From the cell containing the given text, extract its center point as (X, Y) coordinate. 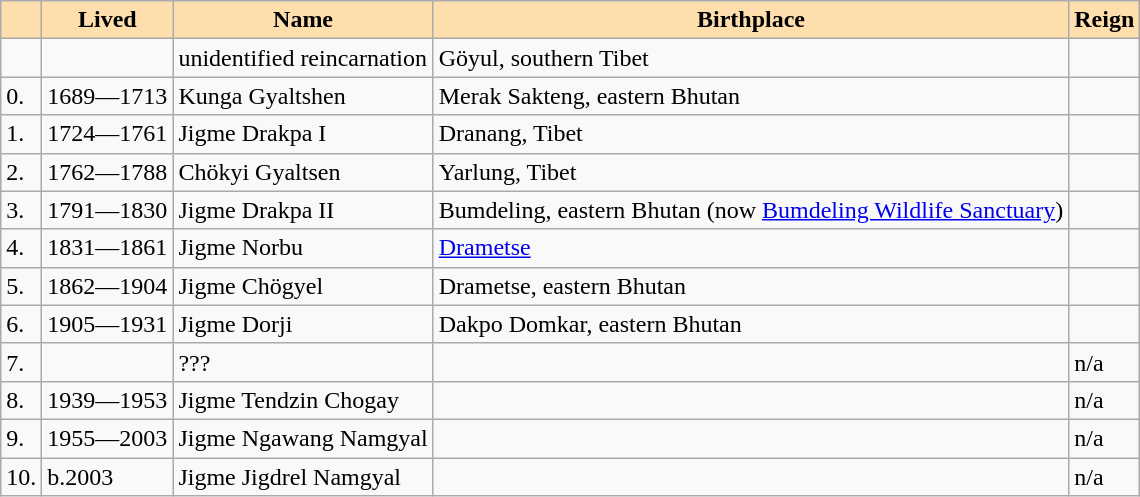
8. (22, 400)
3. (22, 210)
6. (22, 324)
1724—1761 (108, 134)
1. (22, 134)
0. (22, 96)
Dakpo Domkar, eastern Bhutan (751, 324)
Lived (108, 20)
Jigme Tendzin Chogay (303, 400)
1862—1904 (108, 286)
Dranang, Tibet (751, 134)
4. (22, 248)
Yarlung, Tibet (751, 172)
Jigme Jigdrel Namgyal (303, 477)
Name (303, 20)
Reign (1104, 20)
1955—2003 (108, 438)
1905—1931 (108, 324)
10. (22, 477)
1939—1953 (108, 400)
1831—1861 (108, 248)
Drametse, eastern Bhutan (751, 286)
5. (22, 286)
b.2003 (108, 477)
Kunga Gyaltshen (303, 96)
9. (22, 438)
unidentified reincarnation (303, 58)
Merak Sakteng, eastern Bhutan (751, 96)
Jigme Drakpa II (303, 210)
2. (22, 172)
Bumdeling, eastern Bhutan (now Bumdeling Wildlife Sanctuary) (751, 210)
Birthplace (751, 20)
1791—1830 (108, 210)
7. (22, 362)
Drametse (751, 248)
??? (303, 362)
1689—1713 (108, 96)
Jigme Norbu (303, 248)
Jigme Chögyel (303, 286)
Göyul, southern Tibet (751, 58)
Chökyi Gyaltsen (303, 172)
1762—1788 (108, 172)
Jigme Drakpa I (303, 134)
Jigme Dorji (303, 324)
Jigme Ngawang Namgyal (303, 438)
